Detect which cell encompasses the target text, then output its (X, Y) center coordinate. 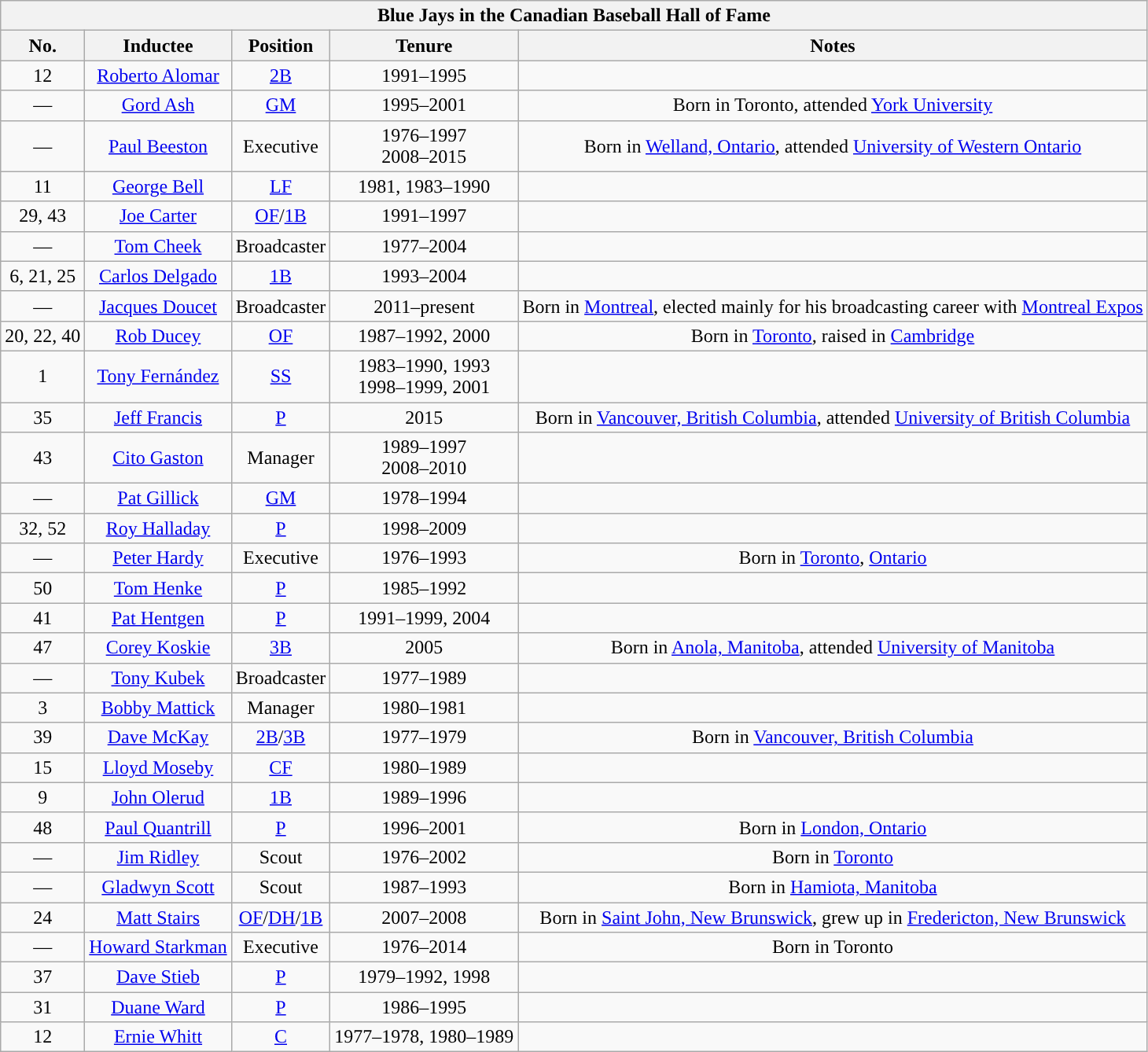
Jeff Francis (158, 417)
29, 43 (42, 216)
Inductee (158, 46)
Born in Toronto, attended York University (833, 105)
2005 (425, 648)
43 (42, 458)
1976–1993 (425, 558)
Born in London, Ontario (833, 827)
CF (281, 767)
Tenure (425, 46)
2011–present (425, 306)
1976–19972008–2015 (425, 146)
Born in Anola, Manitoba, attended University of Manitoba (833, 648)
Roberto Alomar (158, 75)
2B/3B (281, 738)
Born in Toronto, raised in Cambridge (833, 336)
1980–1981 (425, 708)
15 (42, 767)
Jacques Doucet (158, 306)
1986–1995 (425, 1007)
1996–2001 (425, 827)
Lloyd Moseby (158, 767)
Born in Toronto, Ontario (833, 558)
32, 52 (42, 528)
35 (42, 417)
Dave Stieb (158, 977)
Tony Kubek (158, 678)
11 (42, 186)
Pat Gillick (158, 498)
Born in Vancouver, British Columbia, attended University of British Columbia (833, 417)
No. (42, 46)
LF (281, 186)
Paul Beeston (158, 146)
Notes (833, 46)
1989–1996 (425, 797)
Cito Gaston (158, 458)
1995–2001 (425, 105)
Blue Jays in the Canadian Baseball Hall of Fame (574, 16)
Matt Stairs (158, 918)
OF/DH/1B (281, 918)
Roy Halladay (158, 528)
Rob Ducey (158, 336)
1983–1990, 19931998–1999, 2001 (425, 376)
Duane Ward (158, 1007)
2007–2008 (425, 918)
41 (42, 618)
39 (42, 738)
1993–2004 (425, 276)
Ernie Whitt (158, 1037)
1998–2009 (425, 528)
Joe Carter (158, 216)
1991–1995 (425, 75)
1978–1994 (425, 498)
1987–1993 (425, 887)
1977–1989 (425, 678)
Bobby Mattick (158, 708)
Born in Hamiota, Manitoba (833, 887)
1980–1989 (425, 767)
2015 (425, 417)
1985–1992 (425, 588)
3 (42, 708)
Tony Fernández (158, 376)
1977–1979 (425, 738)
3B (281, 648)
Position (281, 46)
Gord Ash (158, 105)
1976–2002 (425, 857)
47 (42, 648)
1989–19972008–2010 (425, 458)
2B (281, 75)
Born in Saint John, New Brunswick, grew up in Fredericton, New Brunswick (833, 918)
1991–1999, 2004 (425, 618)
37 (42, 977)
OF (281, 336)
OF/1B (281, 216)
Pat Hentgen (158, 618)
31 (42, 1007)
Howard Starkman (158, 947)
Gladwyn Scott (158, 887)
1981, 1983–1990 (425, 186)
Dave McKay (158, 738)
Tom Henke (158, 588)
Jim Ridley (158, 857)
1976–2014 (425, 947)
1987–1992, 2000 (425, 336)
SS (281, 376)
George Bell (158, 186)
Born in Welland, Ontario, attended University of Western Ontario (833, 146)
1991–1997 (425, 216)
Peter Hardy (158, 558)
1977–2004 (425, 246)
Paul Quantrill (158, 827)
1 (42, 376)
20, 22, 40 (42, 336)
John Olerud (158, 797)
50 (42, 588)
Tom Cheek (158, 246)
Corey Koskie (158, 648)
9 (42, 797)
48 (42, 827)
C (281, 1037)
1979–1992, 1998 (425, 977)
1977–1978, 1980–1989 (425, 1037)
Born in Montreal, elected mainly for his broadcasting career with Montreal Expos (833, 306)
6, 21, 25 (42, 276)
Carlos Delgado (158, 276)
Born in Vancouver, British Columbia (833, 738)
24 (42, 918)
